Determine the (X, Y) coordinate at the center of the cell enclosing the given text.  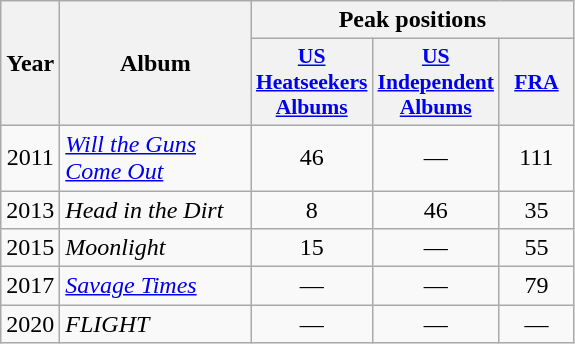
2011 (30, 158)
Will the Guns Come Out (156, 158)
79 (536, 286)
USHeatseekersAlbums (312, 82)
USIndependentAlbums (435, 82)
8 (312, 209)
2020 (30, 324)
FRA (536, 82)
Album (156, 64)
Moonlight (156, 248)
55 (536, 248)
Savage Times (156, 286)
15 (312, 248)
Peak positions (412, 20)
2017 (30, 286)
111 (536, 158)
FLIGHT (156, 324)
Year (30, 64)
Head in the Dirt (156, 209)
35 (536, 209)
2015 (30, 248)
2013 (30, 209)
